Return (x, y) of the center of cell containing provided text 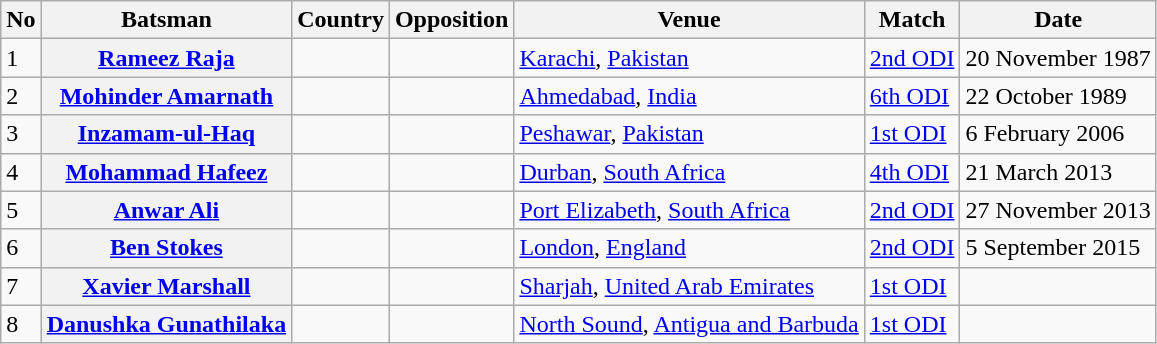
20 November 1987 (1058, 58)
London, England (689, 248)
Sharjah, United Arab Emirates (689, 286)
Opposition (451, 20)
Rameez Raja (166, 58)
Country (341, 20)
4 (21, 172)
No (21, 20)
Inzamam-ul-Haq (166, 134)
Ahmedabad, India (689, 96)
22 October 1989 (1058, 96)
Xavier Marshall (166, 286)
Karachi, Pakistan (689, 58)
Date (1058, 20)
6 February 2006 (1058, 134)
4th ODI (912, 172)
2 (21, 96)
Danushka Gunathilaka (166, 324)
Durban, South Africa (689, 172)
Peshawar, Pakistan (689, 134)
Batsman (166, 20)
7 (21, 286)
Anwar Ali (166, 210)
6 (21, 248)
3 (21, 134)
1 (21, 58)
27 November 2013 (1058, 210)
Mohammad Hafeez (166, 172)
Ben Stokes (166, 248)
Mohinder Amarnath (166, 96)
6th ODI (912, 96)
North Sound, Antigua and Barbuda (689, 324)
5 (21, 210)
8 (21, 324)
Venue (689, 20)
Match (912, 20)
Port Elizabeth, South Africa (689, 210)
21 March 2013 (1058, 172)
5 September 2015 (1058, 248)
